Return the (x, y) coordinate for the center point of the cell that contains the specified text.  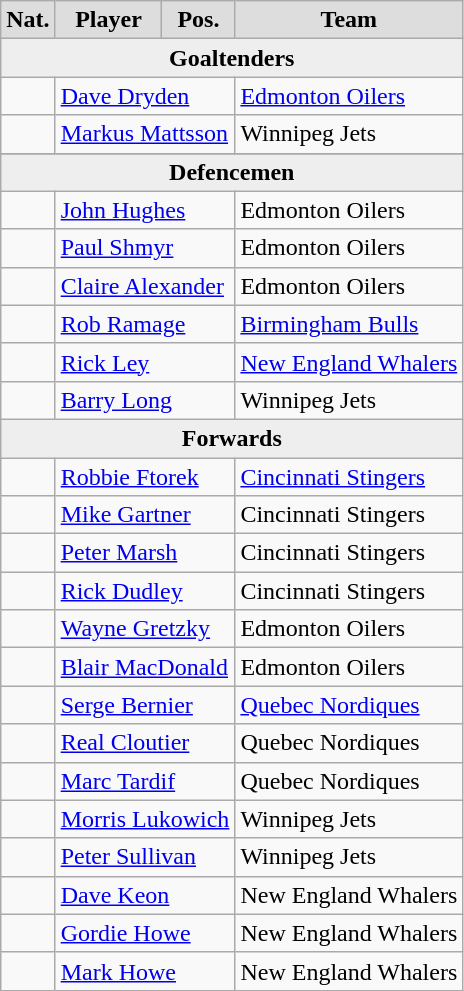
Defencemen (232, 172)
Player (108, 20)
Claire Alexander (145, 286)
Dave Dryden (145, 96)
Rick Dudley (145, 591)
Goaltenders (232, 58)
Mike Gartner (145, 515)
Barry Long (145, 400)
Forwards (232, 438)
Robbie Ftorek (145, 477)
Nat. (28, 20)
Rob Ramage (145, 324)
Paul Shmyr (145, 248)
John Hughes (145, 210)
Wayne Gretzky (145, 629)
Rick Ley (145, 362)
Dave Keon (145, 895)
Marc Tardif (145, 781)
Real Cloutier (145, 743)
Team (349, 20)
Markus Mattsson (145, 134)
Peter Sullivan (145, 857)
Peter Marsh (145, 553)
Birmingham Bulls (349, 324)
Blair MacDonald (145, 667)
Gordie Howe (145, 933)
Pos. (198, 20)
Morris Lukowich (145, 819)
Mark Howe (145, 971)
Serge Bernier (145, 705)
